Capture the cell that displays the provided text and extract its [x, y] central coordinate. 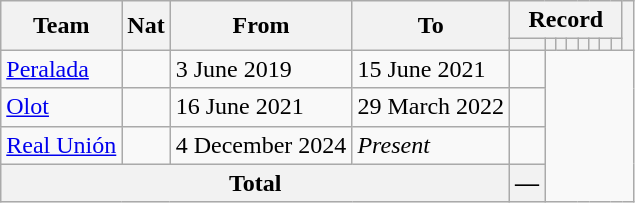
3 June 2019 [261, 69]
4 December 2024 [261, 145]
To [431, 26]
Present [431, 145]
From [261, 26]
Team [62, 26]
Record [566, 20]
— [528, 183]
Olot [62, 107]
16 June 2021 [261, 107]
Total [256, 183]
Nat [146, 26]
15 June 2021 [431, 69]
Peralada [62, 69]
Real Unión [62, 145]
29 March 2022 [431, 107]
